Return (X, Y) of the center of cell containing provided text 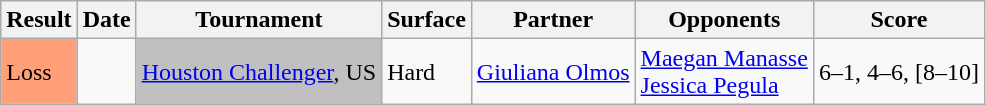
Maegan Manasse Jessica Pegula (724, 72)
Loss (39, 72)
6–1, 4–6, [8–10] (898, 72)
Result (39, 20)
Date (106, 20)
Houston Challenger, US (258, 72)
Hard (427, 72)
Giuliana Olmos (553, 72)
Opponents (724, 20)
Surface (427, 20)
Score (898, 20)
Partner (553, 20)
Tournament (258, 20)
